Return the (x, y) coordinate for the center point of the cell that contains the specified text.  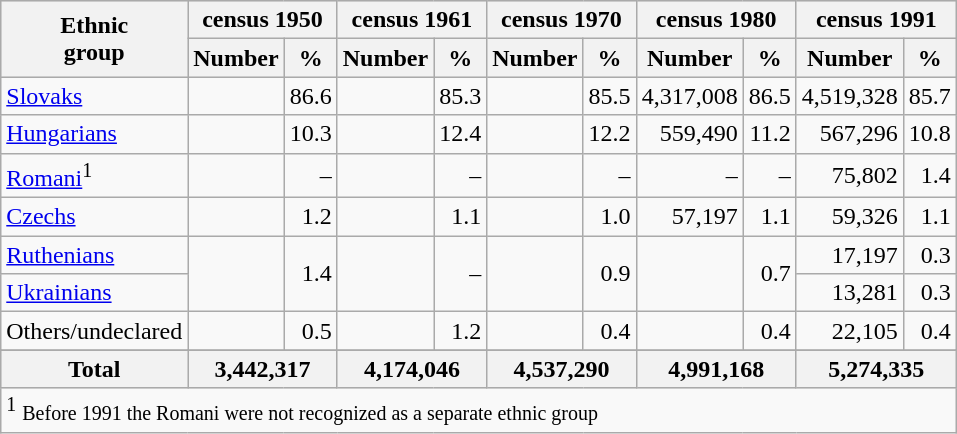
Ukrainians (94, 293)
1 Before 1991 the Romani were not recognized as a separate ethnic group (479, 410)
85.7 (930, 96)
Ruthenians (94, 255)
86.5 (770, 96)
4,991,168 (716, 369)
17,197 (850, 255)
Hungarians (94, 134)
Romani1 (94, 176)
11.2 (770, 134)
census 1991 (876, 20)
3,442,317 (262, 369)
567,296 (850, 134)
4,519,328 (850, 96)
0.5 (310, 331)
10.3 (310, 134)
census 1980 (716, 20)
Others/undeclared (94, 331)
12.4 (460, 134)
559,490 (690, 134)
4,317,008 (690, 96)
4,537,290 (562, 369)
5,274,335 (876, 369)
75,802 (850, 176)
12.2 (610, 134)
86.6 (310, 96)
census 1970 (562, 20)
85.5 (610, 96)
4,174,046 (412, 369)
census 1950 (262, 20)
22,105 (850, 331)
10.8 (930, 134)
13,281 (850, 293)
85.3 (460, 96)
57,197 (690, 217)
0.7 (770, 274)
Total (94, 369)
1.0 (610, 217)
Slovaks (94, 96)
Ethnicgroup (94, 39)
census 1961 (412, 20)
59,326 (850, 217)
Czechs (94, 217)
0.9 (610, 274)
